Return [X, Y] of the center of cell containing provided text 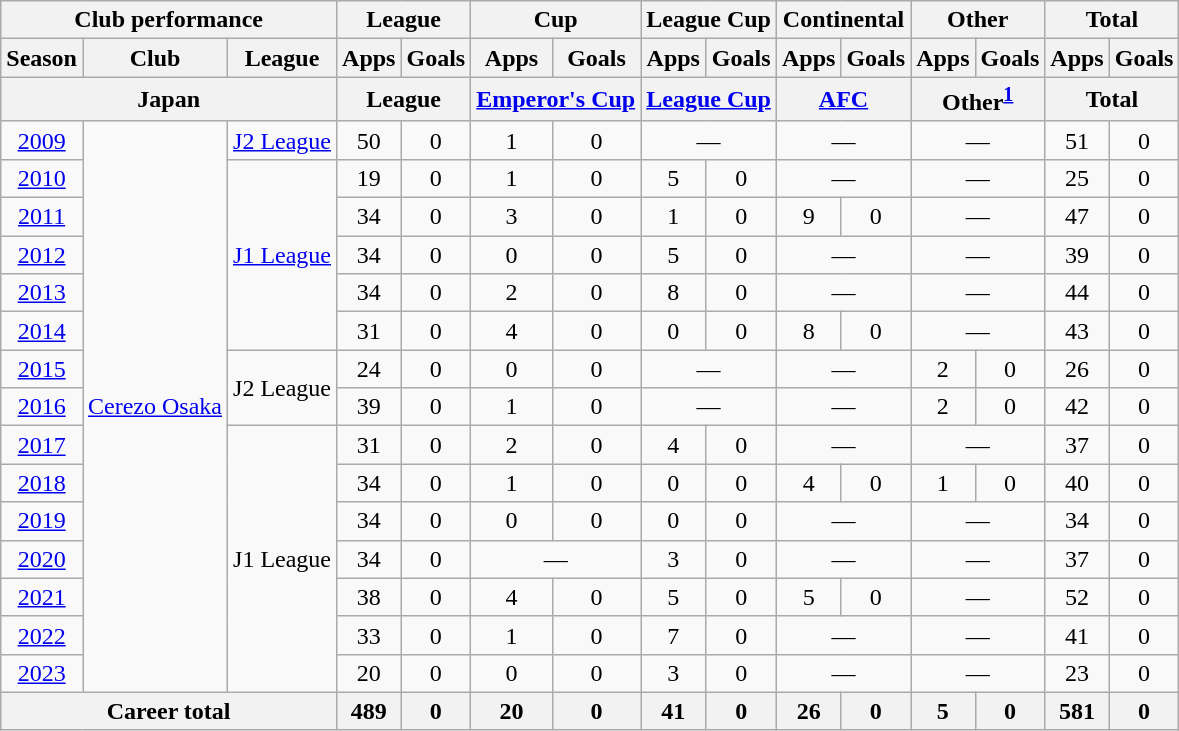
2012 [42, 255]
33 [369, 635]
2018 [42, 483]
Cup [556, 20]
AFC [843, 100]
43 [1077, 331]
2009 [42, 140]
2020 [42, 559]
40 [1077, 483]
51 [1077, 140]
2016 [42, 407]
2010 [42, 178]
Other1 [978, 100]
50 [369, 140]
Other [978, 20]
2015 [42, 369]
24 [369, 369]
2013 [42, 293]
Club [154, 58]
44 [1077, 293]
52 [1077, 597]
2019 [42, 521]
2021 [42, 597]
23 [1077, 673]
2023 [42, 673]
581 [1077, 711]
38 [369, 597]
Career total [169, 711]
9 [808, 217]
47 [1077, 217]
Emperor's Cup [556, 100]
19 [369, 178]
2017 [42, 445]
25 [1077, 178]
2014 [42, 331]
42 [1077, 407]
Japan [169, 100]
489 [369, 711]
2011 [42, 217]
7 [674, 635]
Cerezo Osaka [154, 406]
Club performance [169, 20]
2022 [42, 635]
Season [42, 58]
Continental [843, 20]
